Find where the given text appears and provide that cell's center as [X, Y] coordinate. 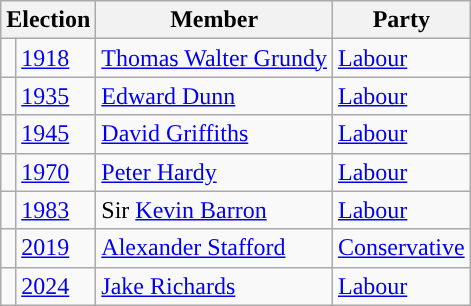
Jake Richards [214, 286]
Party [401, 20]
2024 [56, 286]
Conservative [401, 248]
1983 [56, 210]
Sir Kevin Barron [214, 210]
Peter Hardy [214, 172]
1935 [56, 96]
Edward Dunn [214, 96]
1918 [56, 58]
1970 [56, 172]
Thomas Walter Grundy [214, 58]
Election [48, 20]
David Griffiths [214, 134]
Member [214, 20]
Alexander Stafford [214, 248]
2019 [56, 248]
1945 [56, 134]
